Determine the [X, Y] coordinate at the center of the cell enclosing the given text.  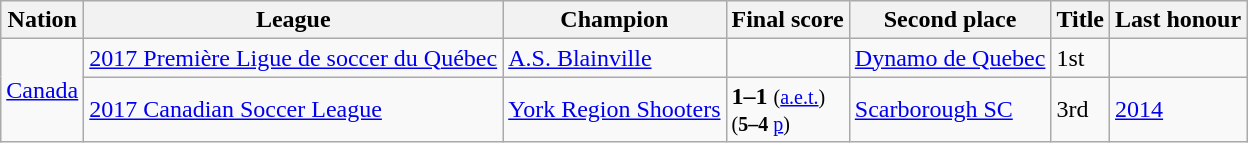
Canada [42, 90]
League [294, 20]
Second place [950, 20]
2017 Canadian Soccer League [294, 110]
Final score [788, 20]
2014 [1178, 110]
York Region Shooters [614, 110]
1–1 (a.e.t.)(5–4 p) [788, 110]
2017 Première Ligue de soccer du Québec [294, 58]
Last honour [1178, 20]
3rd [1080, 110]
Title [1080, 20]
Dynamo de Quebec [950, 58]
Nation [42, 20]
A.S. Blainville [614, 58]
Champion [614, 20]
1st [1080, 58]
Scarborough SC [950, 110]
